Return the [X, Y] coordinate for the center point of the cell that contains the specified text.  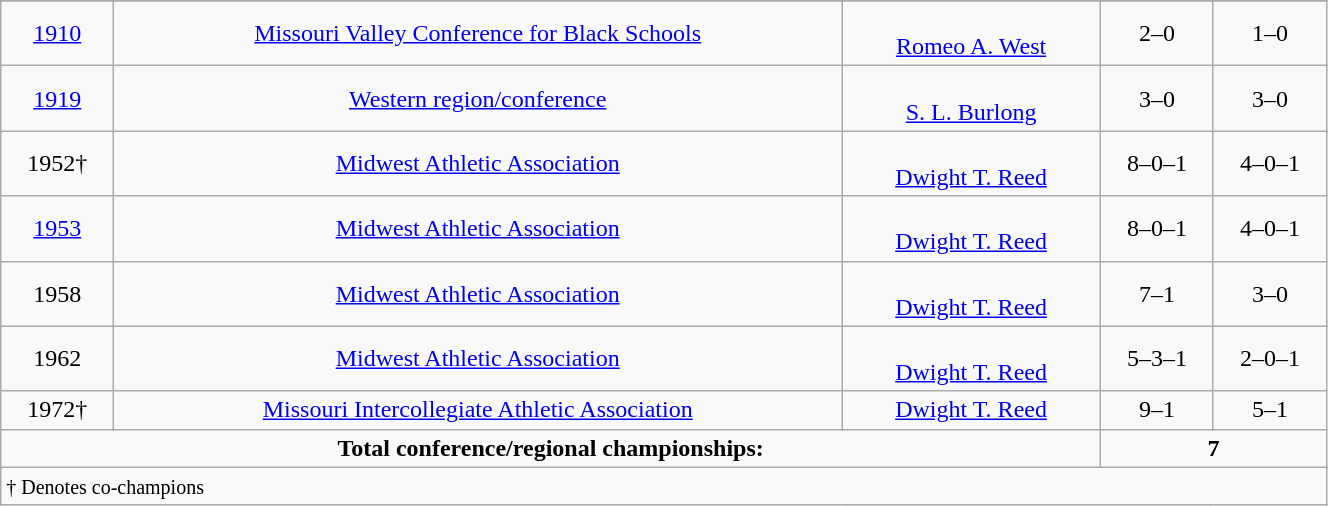
2–0–1 [1270, 358]
7 [1213, 448]
Romeo A. West [972, 34]
7–1 [1156, 294]
S. L. Burlong [972, 98]
1952† [58, 164]
1919 [58, 98]
1953 [58, 228]
1962 [58, 358]
5–3–1 [1156, 358]
1910 [58, 34]
1958 [58, 294]
1972† [58, 410]
5–1 [1270, 410]
Missouri Intercollegiate Athletic Association [478, 410]
Western region/conference [478, 98]
1–0 [1270, 34]
Missouri Valley Conference for Black Schools [478, 34]
Total conference/regional championships: [551, 448]
2–0 [1156, 34]
† Denotes co-champions [664, 486]
9–1 [1156, 410]
